Find where the given text appears and provide that cell's center as (x, y) coordinate. 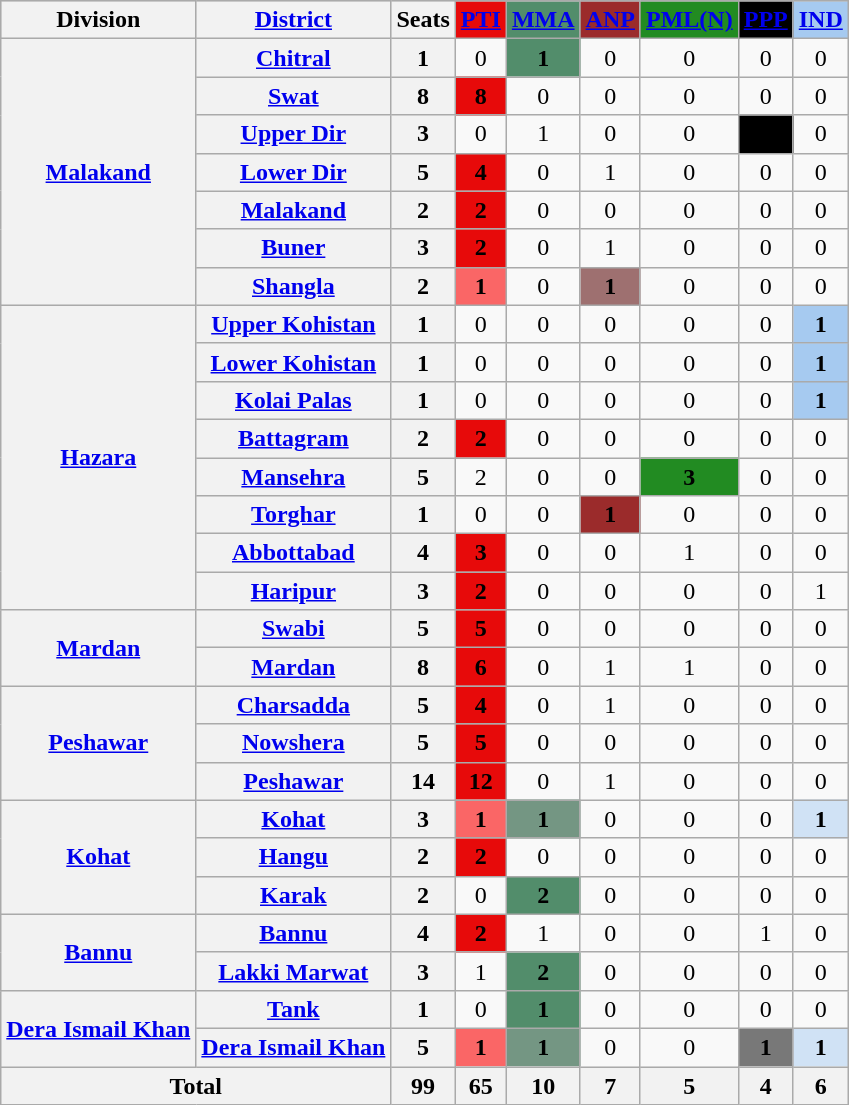
Lower Kohistan (294, 362)
Division (98, 20)
Kolai Palas (294, 400)
Battagram (294, 438)
Charsadda (294, 705)
Haripur (294, 591)
Swabi (294, 629)
Seats (423, 20)
ANP (610, 20)
Lakki Marwat (294, 971)
7 (610, 1085)
12 (480, 781)
Chitral (294, 58)
PPP (766, 20)
Torghar (294, 515)
Total (196, 1085)
Hangu (294, 857)
Mansehra (294, 477)
Buner (294, 248)
Swat (294, 96)
65 (480, 1085)
10 (543, 1085)
Karak (294, 895)
IND (820, 20)
Upper Dir (294, 134)
Tank (294, 1009)
Shangla (294, 286)
PTI (480, 20)
PML(N) (689, 20)
Abbottabad (294, 553)
Lower Dir (294, 172)
MMA (543, 20)
14 (423, 781)
District (294, 20)
Nowshera (294, 743)
Upper Kohistan (294, 324)
99 (423, 1085)
Hazara (98, 457)
